Output the [x, y] coordinate of the center of the cell containing the given text.  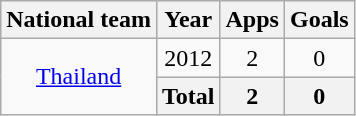
2012 [188, 58]
Year [188, 20]
Goals [319, 20]
Apps [252, 20]
Total [188, 96]
National team [79, 20]
Thailand [79, 77]
